Capture the cell that displays the provided text and extract its [X, Y] central coordinate. 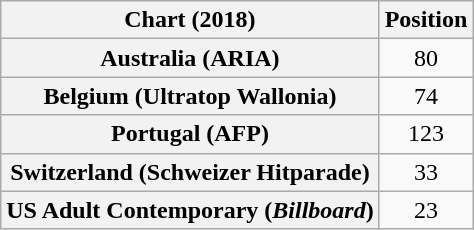
33 [426, 172]
Position [426, 20]
80 [426, 58]
123 [426, 134]
74 [426, 96]
23 [426, 210]
Portugal (AFP) [190, 134]
US Adult Contemporary (Billboard) [190, 210]
Chart (2018) [190, 20]
Australia (ARIA) [190, 58]
Belgium (Ultratop Wallonia) [190, 96]
Switzerland (Schweizer Hitparade) [190, 172]
